Extract the [X, Y] coordinate from the center of the cell holding the provided text.  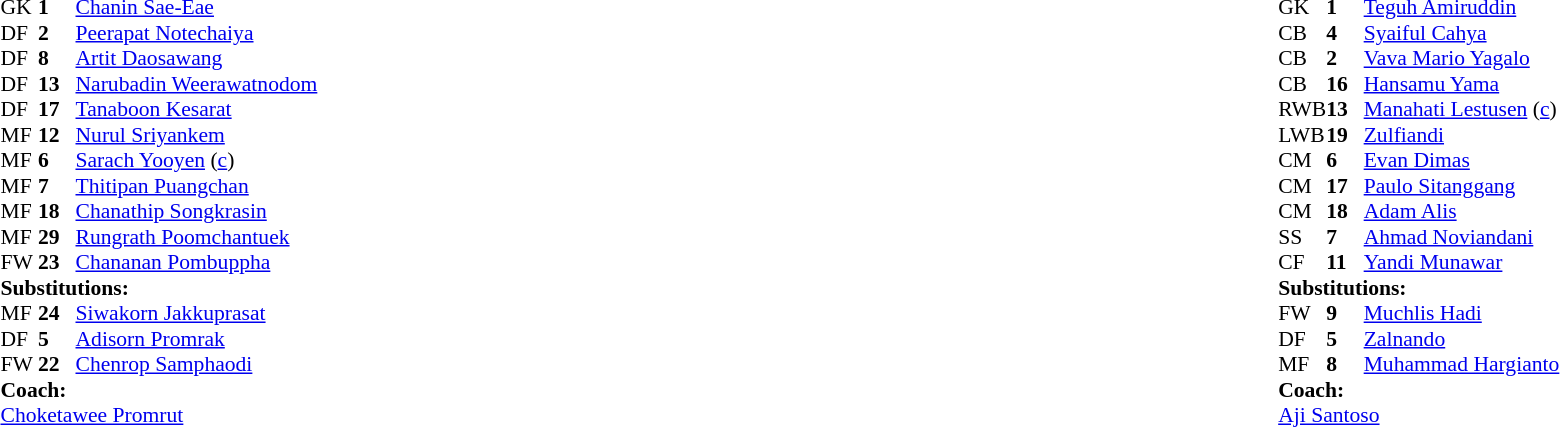
Yandi Munawar [1462, 263]
Manahati Lestusen (c) [1462, 109]
Siwakorn Jakkuprasat [197, 313]
Nurul Sriyankem [197, 135]
SS [1302, 237]
CF [1302, 263]
Muhammad Hargianto [1462, 365]
23 [57, 263]
Adam Alis [1462, 211]
Hansamu Yama [1462, 84]
Artit Daosawang [197, 59]
16 [1345, 84]
Zulfiandi [1462, 135]
Chenrop Samphaodi [197, 365]
Chananan Pombuppha [197, 263]
24 [57, 313]
Sarach Yooyen (c) [197, 161]
LWB [1302, 135]
Chanathip Songkrasin [197, 211]
29 [57, 237]
Muchlis Hadi [1462, 313]
Tanaboon Kesarat [197, 109]
Narubadin Weerawatnodom [197, 84]
Vava Mario Yagalo [1462, 59]
19 [1345, 135]
9 [1345, 313]
Peerapat Notechaiya [197, 33]
4 [1345, 33]
22 [57, 365]
Syaiful Cahya [1462, 33]
12 [57, 135]
Rungrath Poomchantuek [197, 237]
Evan Dimas [1462, 161]
RWB [1302, 109]
Thitipan Puangchan [197, 186]
Adisorn Promrak [197, 339]
Paulo Sitanggang [1462, 186]
11 [1345, 263]
Zalnando [1462, 339]
Ahmad Noviandani [1462, 237]
